Extract the [x, y] coordinate from the center of the cell holding the provided text.  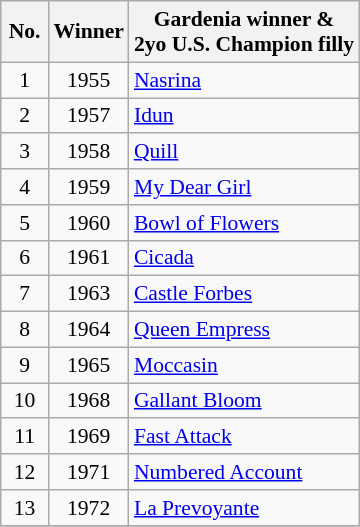
1969 [88, 437]
1957 [88, 116]
Numbered Account [244, 472]
Gardenia winner & 2yo U.S. Champion filly [244, 32]
Nasrina [244, 80]
Fast Attack [244, 437]
Winner [88, 32]
2 [25, 116]
Queen Empress [244, 330]
1 [25, 80]
Cicada [244, 258]
Gallant Bloom [244, 401]
1968 [88, 401]
1963 [88, 294]
My Dear Girl [244, 187]
4 [25, 187]
La Prevoyante [244, 508]
1972 [88, 508]
13 [25, 508]
9 [25, 365]
1959 [88, 187]
8 [25, 330]
Moccasin [244, 365]
1958 [88, 152]
Quill [244, 152]
1965 [88, 365]
5 [25, 223]
Castle Forbes [244, 294]
1964 [88, 330]
10 [25, 401]
11 [25, 437]
1971 [88, 472]
Bowl of Flowers [244, 223]
12 [25, 472]
3 [25, 152]
1960 [88, 223]
6 [25, 258]
1955 [88, 80]
No. [25, 32]
Idun [244, 116]
7 [25, 294]
1961 [88, 258]
